Scan for the cell matching the given text and deliver its [x, y] coordinate at center. 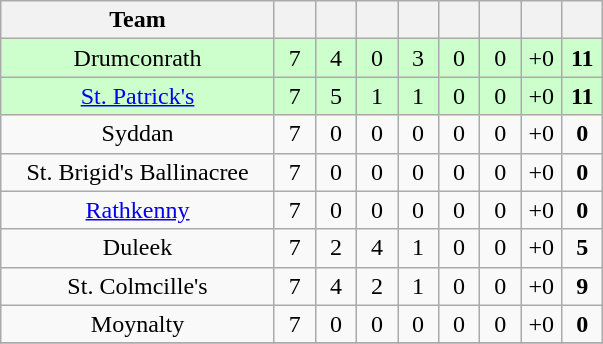
Duleek [138, 248]
St. Patrick's [138, 96]
Team [138, 20]
3 [418, 58]
St. Colmcille's [138, 286]
Syddan [138, 134]
Moynalty [138, 324]
Rathkenny [138, 210]
St. Brigid's Ballinacree [138, 172]
9 [582, 286]
Drumconrath [138, 58]
